Provide the (X, Y) coordinate of the cell's center where the given text is located.  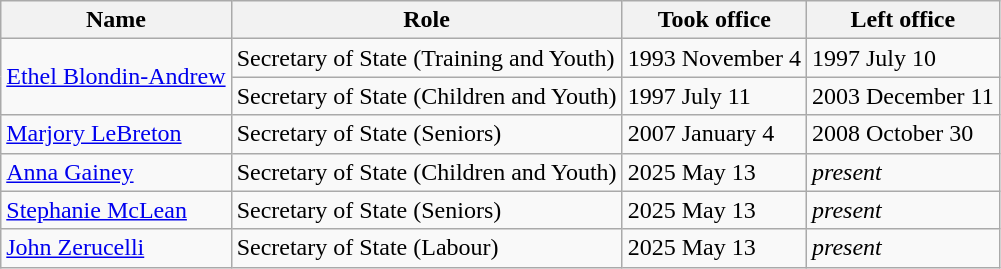
Left office (902, 20)
Name (116, 20)
2003 December 11 (902, 96)
2007 January 4 (714, 134)
Stephanie McLean (116, 210)
1993 November 4 (714, 58)
Role (426, 20)
John Zerucelli (116, 248)
Secretary of State (Labour) (426, 248)
Ethel Blondin-Andrew (116, 77)
Took office (714, 20)
1997 July 11 (714, 96)
Marjory LeBreton (116, 134)
Secretary of State (Training and Youth) (426, 58)
Anna Gainey (116, 172)
2008 October 30 (902, 134)
1997 July 10 (902, 58)
